Identify which cell holds the provided text, then report its [X, Y] central coordinate. 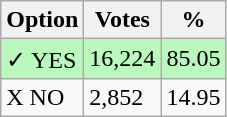
X NO [42, 97]
2,852 [122, 97]
14.95 [194, 97]
Votes [122, 20]
% [194, 20]
Option [42, 20]
✓ YES [42, 59]
16,224 [122, 59]
85.05 [194, 59]
